Output the [X, Y] coordinate of the center of the cell containing the given text.  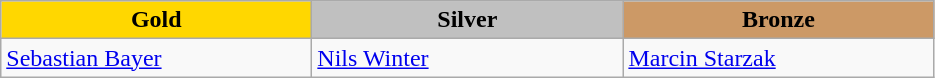
Nils Winter [468, 58]
Sebastian Bayer [156, 58]
Bronze [778, 20]
Silver [468, 20]
Gold [156, 20]
Marcin Starzak [778, 58]
